Pinpoint the cell where the given text exists, returning its [X, Y] midpoint coordinate. 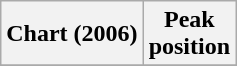
Chart (2006) [72, 34]
Peakposition [189, 34]
